Find where the given text appears and provide that cell's center as (x, y) coordinate. 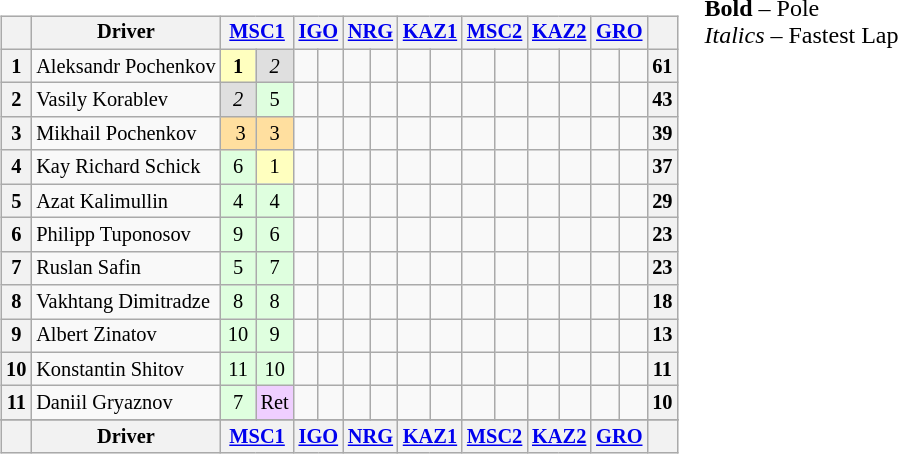
39 (662, 134)
Daniil Gryaznov (126, 403)
Philipp Tuponosov (126, 235)
Azat Kalimullin (126, 201)
Ruslan Safin (126, 268)
37 (662, 167)
Kay Richard Schick (126, 167)
29 (662, 201)
Vasily Korablev (126, 100)
13 (662, 336)
Vakhtang Dimitradze (126, 302)
Albert Zinatov (126, 336)
Konstantin Shitov (126, 369)
43 (662, 100)
18 (662, 302)
Aleksandr Pochenkov (126, 66)
Ret (275, 403)
Mikhail Pochenkov (126, 134)
61 (662, 66)
